Pinpoint the cell where the given text exists, returning its (x, y) midpoint coordinate. 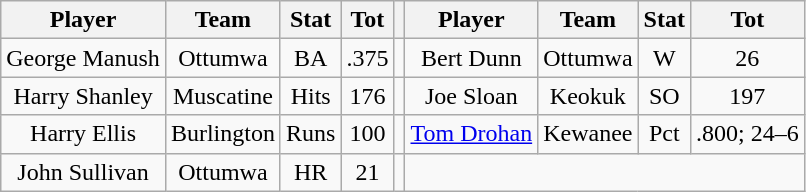
Muscatine (222, 96)
Runs (310, 134)
John Sullivan (84, 172)
176 (368, 96)
26 (747, 58)
Tom Drohan (472, 134)
HR (310, 172)
Burlington (222, 134)
Bert Dunn (472, 58)
100 (368, 134)
21 (368, 172)
Kewanee (588, 134)
197 (747, 96)
.800; 24–6 (747, 134)
Keokuk (588, 96)
Joe Sloan (472, 96)
BA (310, 58)
Harry Shanley (84, 96)
W (664, 58)
.375 (368, 58)
Harry Ellis (84, 134)
SO (664, 96)
Hits (310, 96)
Pct (664, 134)
George Manush (84, 58)
